Return (X, Y) of the center of cell containing provided text 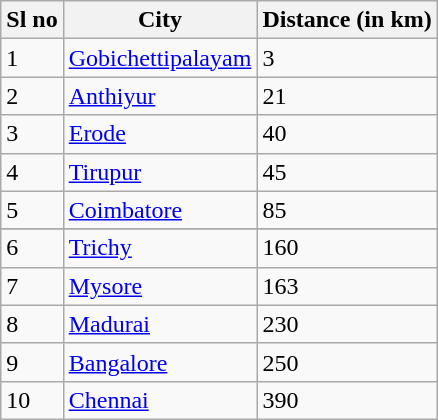
8 (32, 324)
2 (32, 96)
230 (347, 324)
7 (32, 286)
5 (32, 210)
Coimbatore (160, 210)
Sl no (32, 20)
6 (32, 248)
Erode (160, 134)
40 (347, 134)
4 (32, 172)
160 (347, 248)
21 (347, 96)
9 (32, 362)
Trichy (160, 248)
Bangalore (160, 362)
10 (32, 400)
Mysore (160, 286)
Distance (in km) (347, 20)
Chennai (160, 400)
250 (347, 362)
City (160, 20)
Madurai (160, 324)
163 (347, 286)
1 (32, 58)
Tirupur (160, 172)
85 (347, 210)
Gobichettipalayam (160, 58)
Anthiyur (160, 96)
45 (347, 172)
390 (347, 400)
